Identify which cell holds the provided text, then report its (X, Y) central coordinate. 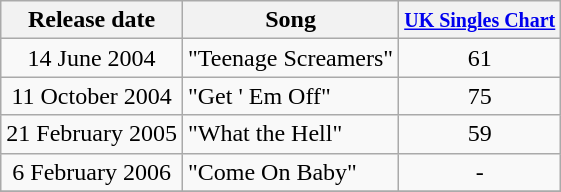
59 (480, 134)
Song (290, 20)
11 October 2004 (92, 96)
Release date (92, 20)
- (480, 172)
"Come On Baby" (290, 172)
75 (480, 96)
"What the Hell" (290, 134)
UK Singles Chart (480, 20)
61 (480, 58)
"Get ' Em Off" (290, 96)
"Teenage Screamers" (290, 58)
21 February 2005 (92, 134)
14 June 2004 (92, 58)
6 February 2006 (92, 172)
